Detect which cell encompasses the target text, then output its [x, y] center coordinate. 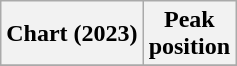
Chart (2023) [72, 34]
Peakposition [189, 34]
